Capture the cell that displays the provided text and extract its (x, y) central coordinate. 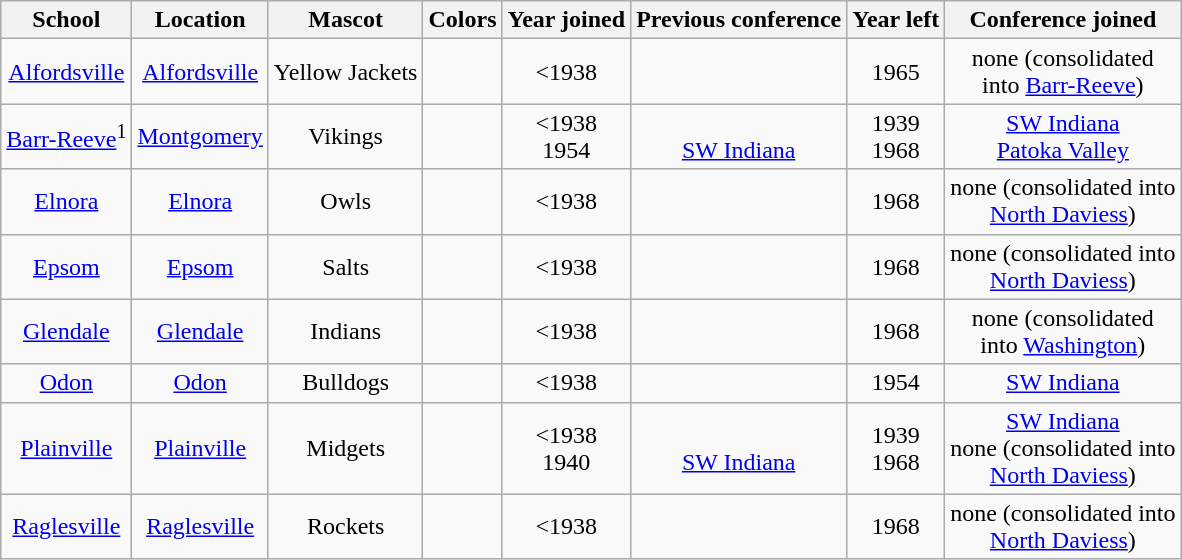
Indians (346, 332)
School (66, 20)
<19381954 (566, 136)
Yellow Jackets (346, 72)
Owls (346, 202)
Salts (346, 266)
Previous conference (739, 20)
none (consolidatedinto Washington) (1063, 332)
Colors (462, 20)
Montgomery (200, 136)
Mascot (346, 20)
Vikings (346, 136)
1965 (896, 72)
1954 (896, 383)
Location (200, 20)
<19381940 (566, 448)
none (consolidatedinto Barr-Reeve) (1063, 72)
Year left (896, 20)
SW IndianaPatoka Valley (1063, 136)
SW Indiananone (consolidated intoNorth Daviess) (1063, 448)
Midgets (346, 448)
Barr-Reeve1 (66, 136)
Bulldogs (346, 383)
Year joined (566, 20)
Conference joined (1063, 20)
Rockets (346, 526)
